Scan for the cell matching the given text and deliver its [x, y] coordinate at center. 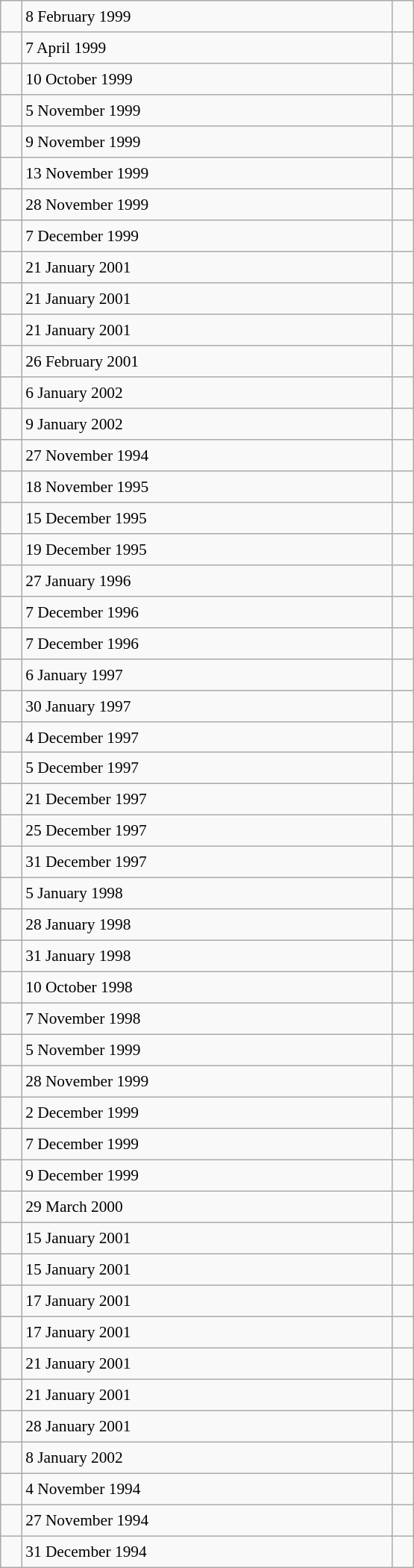
6 January 1997 [207, 674]
10 October 1998 [207, 988]
28 January 1998 [207, 925]
19 December 1995 [207, 549]
25 December 1997 [207, 831]
10 October 1999 [207, 79]
4 December 1997 [207, 737]
31 December 1994 [207, 1552]
4 November 1994 [207, 1489]
29 March 2000 [207, 1207]
7 April 1999 [207, 48]
31 January 1998 [207, 956]
30 January 1997 [207, 706]
7 November 1998 [207, 1019]
9 November 1999 [207, 142]
8 February 1999 [207, 16]
15 December 1995 [207, 517]
26 February 2001 [207, 361]
28 January 2001 [207, 1426]
31 December 1997 [207, 862]
21 December 1997 [207, 800]
6 January 2002 [207, 393]
9 January 2002 [207, 423]
5 December 1997 [207, 768]
18 November 1995 [207, 486]
8 January 2002 [207, 1457]
27 January 1996 [207, 580]
2 December 1999 [207, 1113]
13 November 1999 [207, 173]
5 January 1998 [207, 894]
9 December 1999 [207, 1175]
